Identify which cell holds the provided text, then report its (X, Y) central coordinate. 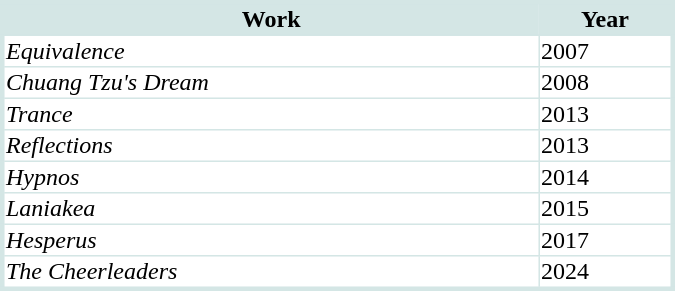
The Cheerleaders (270, 272)
2008 (606, 83)
Work (270, 18)
Reflections (270, 146)
Hypnos (270, 177)
2017 (606, 240)
2007 (606, 51)
2014 (606, 177)
Equivalence (270, 51)
2015 (606, 209)
Laniakea (270, 209)
Hesperus (270, 240)
Year (606, 18)
Chuang Tzu's Dream (270, 83)
2024 (606, 272)
Trance (270, 114)
